Return [x, y] of the center of cell containing provided text 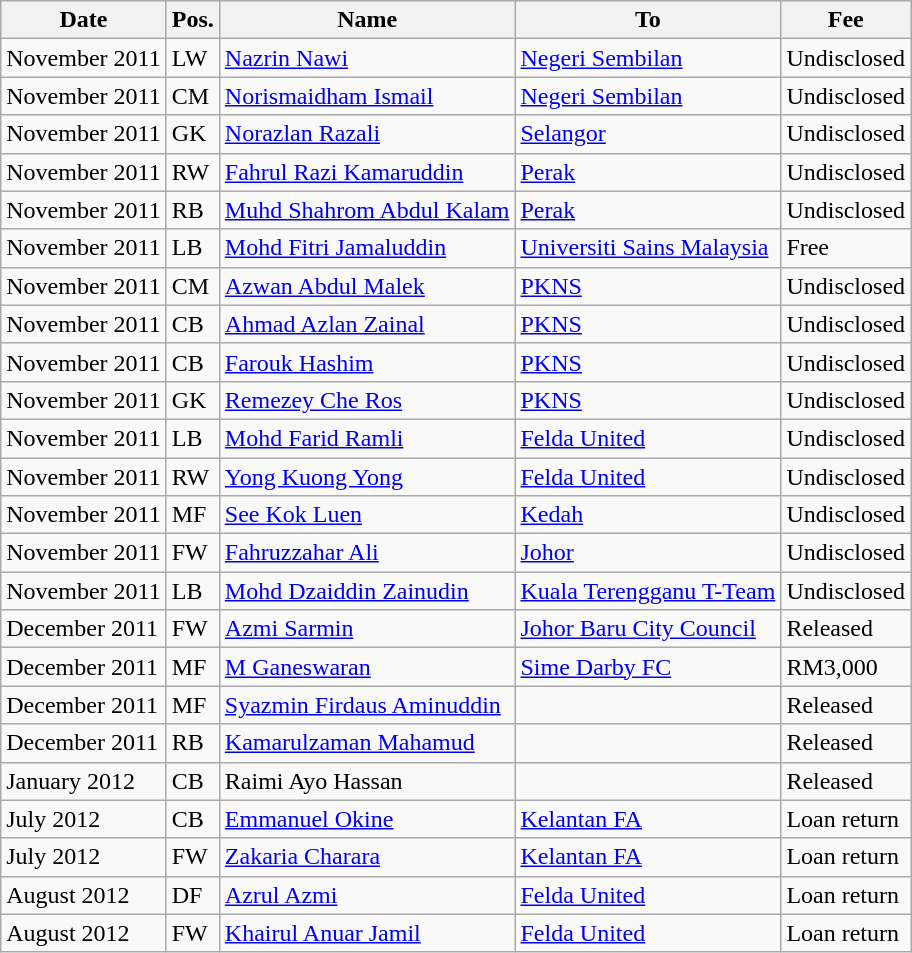
Syazmin Firdaus Aminuddin [367, 705]
Mohd Farid Ramli [367, 438]
Remezey Che Ros [367, 400]
Kedah [648, 515]
Raimi Ayo Hassan [367, 781]
Free [846, 248]
Universiti Sains Malaysia [648, 248]
Norismaidham Ismail [367, 96]
Emmanuel Okine [367, 819]
Nazrin Nawi [367, 58]
Sime Darby FC [648, 667]
Zakaria Charara [367, 857]
See Kok Luen [367, 515]
LW [192, 58]
Farouk Hashim [367, 362]
Azrul Azmi [367, 895]
Ahmad Azlan Zainal [367, 324]
January 2012 [84, 781]
Fahrul Razi Kamaruddin [367, 172]
Date [84, 20]
RM3,000 [846, 667]
Norazlan Razali [367, 134]
Azmi Sarmin [367, 629]
Azwan Abdul Malek [367, 286]
Kamarulzaman Mahamud [367, 743]
Mohd Dzaiddin Zainudin [367, 591]
Mohd Fitri Jamaluddin [367, 248]
DF [192, 895]
Fahruzzahar Ali [367, 553]
M Ganeswaran [367, 667]
Yong Kuong Yong [367, 477]
Fee [846, 20]
To [648, 20]
Name [367, 20]
Selangor [648, 134]
Johor Baru City Council [648, 629]
Pos. [192, 20]
Kuala Terengganu T-Team [648, 591]
Muhd Shahrom Abdul Kalam [367, 210]
Khairul Anuar Jamil [367, 933]
Johor [648, 553]
